Extract the (x, y) coordinate from the center of the cell holding the provided text.  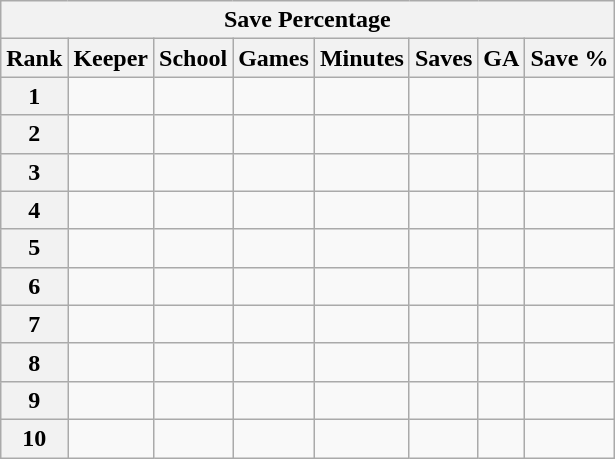
Games (274, 58)
9 (34, 400)
Save Percentage (308, 20)
4 (34, 210)
10 (34, 438)
Rank (34, 58)
5 (34, 248)
Minutes (362, 58)
6 (34, 286)
School (194, 58)
GA (502, 58)
Save % (570, 58)
2 (34, 134)
3 (34, 172)
7 (34, 324)
8 (34, 362)
Keeper (111, 58)
1 (34, 96)
Saves (443, 58)
